Search for the cell housing the specified text and yield its (x, y) center coordinate. 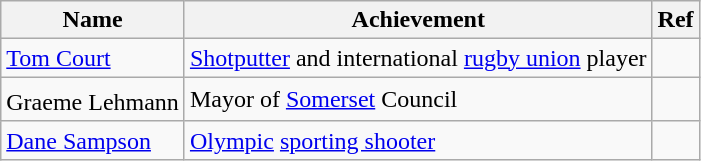
Shotputter and international rugby union player (418, 58)
Tom Court (93, 58)
Dane Sampson (93, 140)
Name (93, 20)
Mayor of Somerset Council (418, 100)
Olympic sporting shooter (418, 140)
Achievement (418, 20)
Graeme Lehmann (93, 100)
Ref (676, 20)
